Locate the cell with the specified text and output its (x, y) center coordinate. 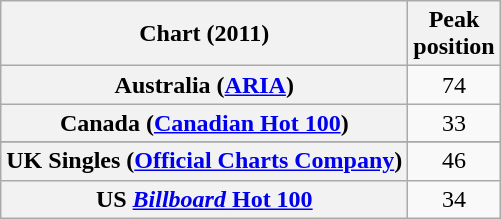
Australia (ARIA) (204, 85)
Chart (2011) (204, 34)
UK Singles (Official Charts Company) (204, 161)
46 (454, 161)
34 (454, 199)
Canada (Canadian Hot 100) (204, 123)
33 (454, 123)
74 (454, 85)
US Billboard Hot 100 (204, 199)
Peakposition (454, 34)
